Search for the cell housing the specified text and yield its [x, y] center coordinate. 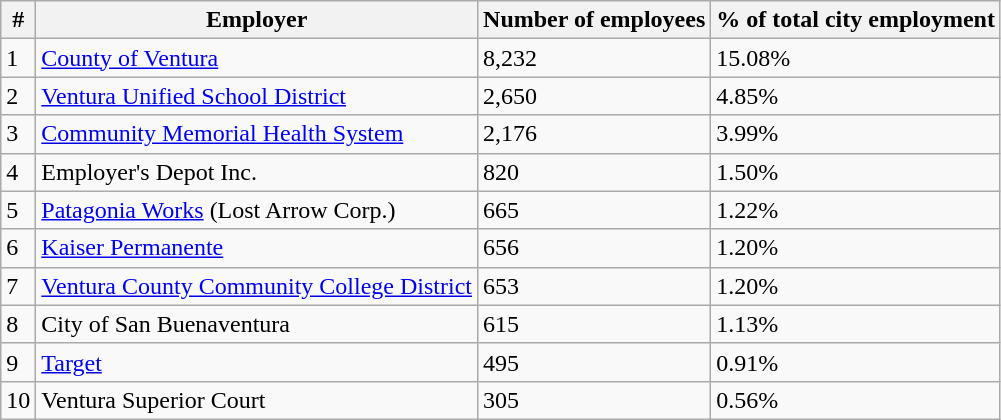
Employer's Depot Inc. [257, 172]
3 [18, 134]
7 [18, 286]
1 [18, 58]
County of Ventura [257, 58]
8,232 [594, 58]
615 [594, 324]
2,650 [594, 96]
6 [18, 248]
2 [18, 96]
820 [594, 172]
0.91% [856, 362]
City of San Buenaventura [257, 324]
5 [18, 210]
Patagonia Works (Lost Arrow Corp.) [257, 210]
Ventura Unified School District [257, 96]
4 [18, 172]
495 [594, 362]
3.99% [856, 134]
Target [257, 362]
305 [594, 400]
Kaiser Permanente [257, 248]
653 [594, 286]
# [18, 20]
2,176 [594, 134]
1.50% [856, 172]
4.85% [856, 96]
0.56% [856, 400]
Community Memorial Health System [257, 134]
656 [594, 248]
15.08% [856, 58]
Ventura Superior Court [257, 400]
Ventura County Community College District [257, 286]
1.22% [856, 210]
Number of employees [594, 20]
665 [594, 210]
8 [18, 324]
10 [18, 400]
1.13% [856, 324]
Employer [257, 20]
9 [18, 362]
% of total city employment [856, 20]
